Output the (X, Y) coordinate of the center of the cell containing the given text.  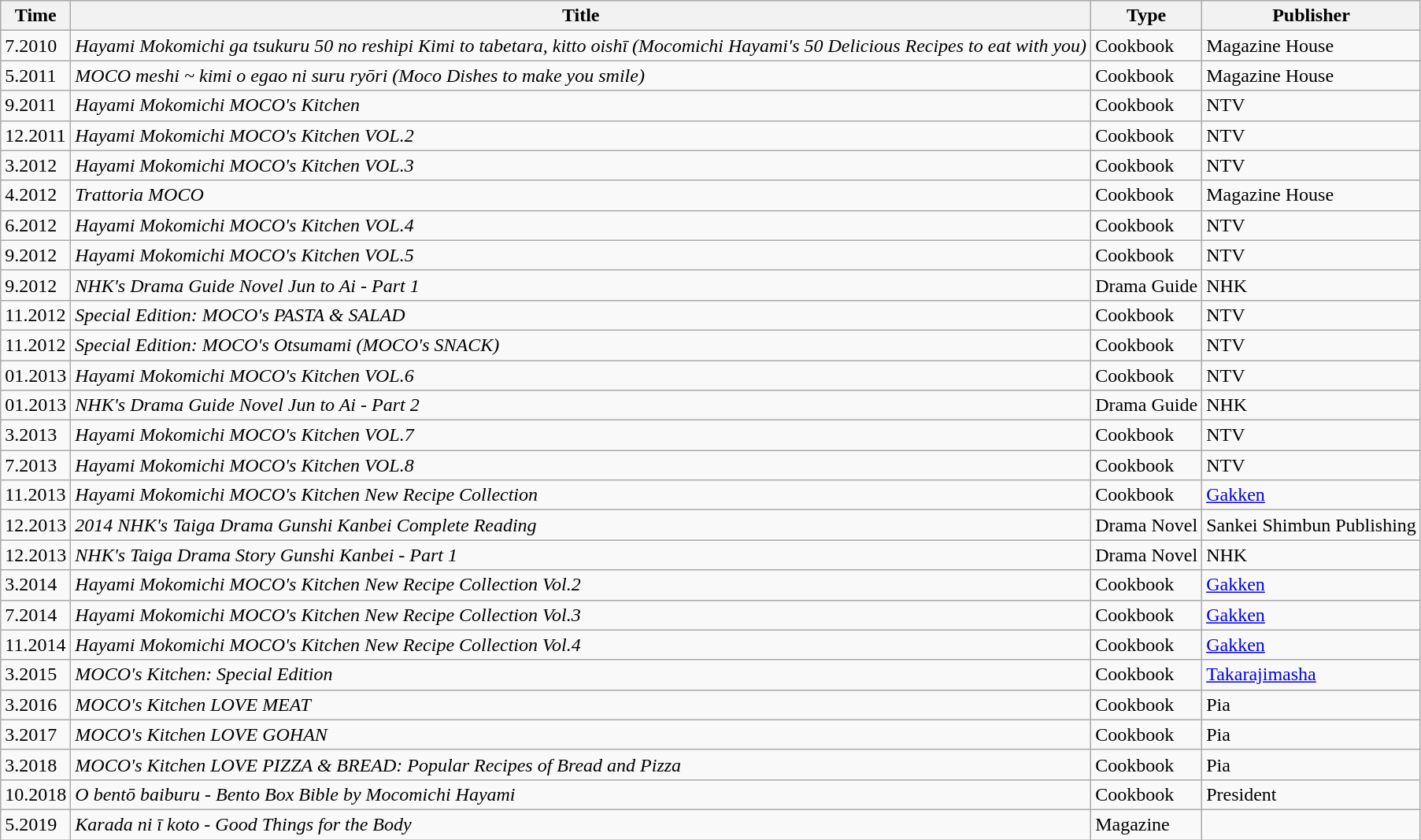
Special Edition: MOCO's Otsumami (MOCO's SNACK) (581, 345)
Takarajimasha (1312, 675)
Hayami Mokomichi MOCO's Kitchen VOL.6 (581, 376)
Hayami Mokomichi MOCO's Kitchen New Recipe Collection (581, 495)
Hayami Mokomichi MOCO's Kitchen New Recipe Collection Vol.4 (581, 645)
MOCO's Kitchen LOVE PIZZA & BREAD: Popular Recipes of Bread and Pizza (581, 764)
Hayami Mokomichi MOCO's Kitchen VOL.5 (581, 255)
Hayami Mokomichi MOCO's Kitchen (581, 105)
3.2018 (36, 764)
Publisher (1312, 16)
2014 NHK's Taiga Drama Gunshi Kanbei Complete Reading (581, 525)
Hayami Mokomichi MOCO's Kitchen VOL.3 (581, 165)
Hayami Mokomichi MOCO's Kitchen VOL.4 (581, 225)
MOCO meshi ~ kimi o egao ni suru ryōri (Moco Dishes to make you smile) (581, 76)
7.2013 (36, 465)
10.2018 (36, 794)
Hayami Mokomichi MOCO's Kitchen New Recipe Collection Vol.3 (581, 615)
9.2011 (36, 105)
Hayami Mokomichi MOCO's Kitchen New Recipe Collection Vol.2 (581, 585)
President (1312, 794)
Karada ni ī koto - Good Things for the Body (581, 824)
Sankei Shimbun Publishing (1312, 525)
Hayami Mokomichi MOCO's Kitchen VOL.8 (581, 465)
MOCO's Kitchen LOVE MEAT (581, 705)
6.2012 (36, 225)
5.2011 (36, 76)
3.2012 (36, 165)
3.2017 (36, 735)
Magazine (1146, 824)
Trattoria MOCO (581, 195)
O bentō baiburu - Bento Box Bible by Mocomichi Hayami (581, 794)
Type (1146, 16)
7.2010 (36, 46)
NHK's Drama Guide Novel Jun to Ai - Part 2 (581, 405)
4.2012 (36, 195)
Time (36, 16)
Title (581, 16)
MOCO's Kitchen: Special Edition (581, 675)
3.2016 (36, 705)
NHK's Drama Guide Novel Jun to Ai - Part 1 (581, 285)
11.2013 (36, 495)
Special Edition: MOCO's PASTA & SALAD (581, 315)
3.2015 (36, 675)
NHK's Taiga Drama Story Gunshi Kanbei - Part 1 (581, 555)
MOCO's Kitchen LOVE GOHAN (581, 735)
Hayami Mokomichi MOCO's Kitchen VOL.2 (581, 135)
7.2014 (36, 615)
Hayami Mokomichi ga tsukuru 50 no reshipi Kimi to tabetara, kitto oishī (Mocomichi Hayami's 50 Delicious Recipes to eat with you) (581, 46)
11.2014 (36, 645)
Hayami Mokomichi MOCO's Kitchen VOL.7 (581, 435)
5.2019 (36, 824)
3.2013 (36, 435)
3.2014 (36, 585)
12.2011 (36, 135)
